Extract the [X, Y] coordinate from the center of the cell holding the provided text.  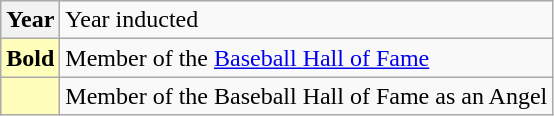
Year [30, 20]
Member of the Baseball Hall of Fame as an Angel [306, 96]
Member of the Baseball Hall of Fame [306, 58]
Bold [30, 58]
Year inducted [306, 20]
